Pinpoint the cell where the given text exists, returning its (x, y) midpoint coordinate. 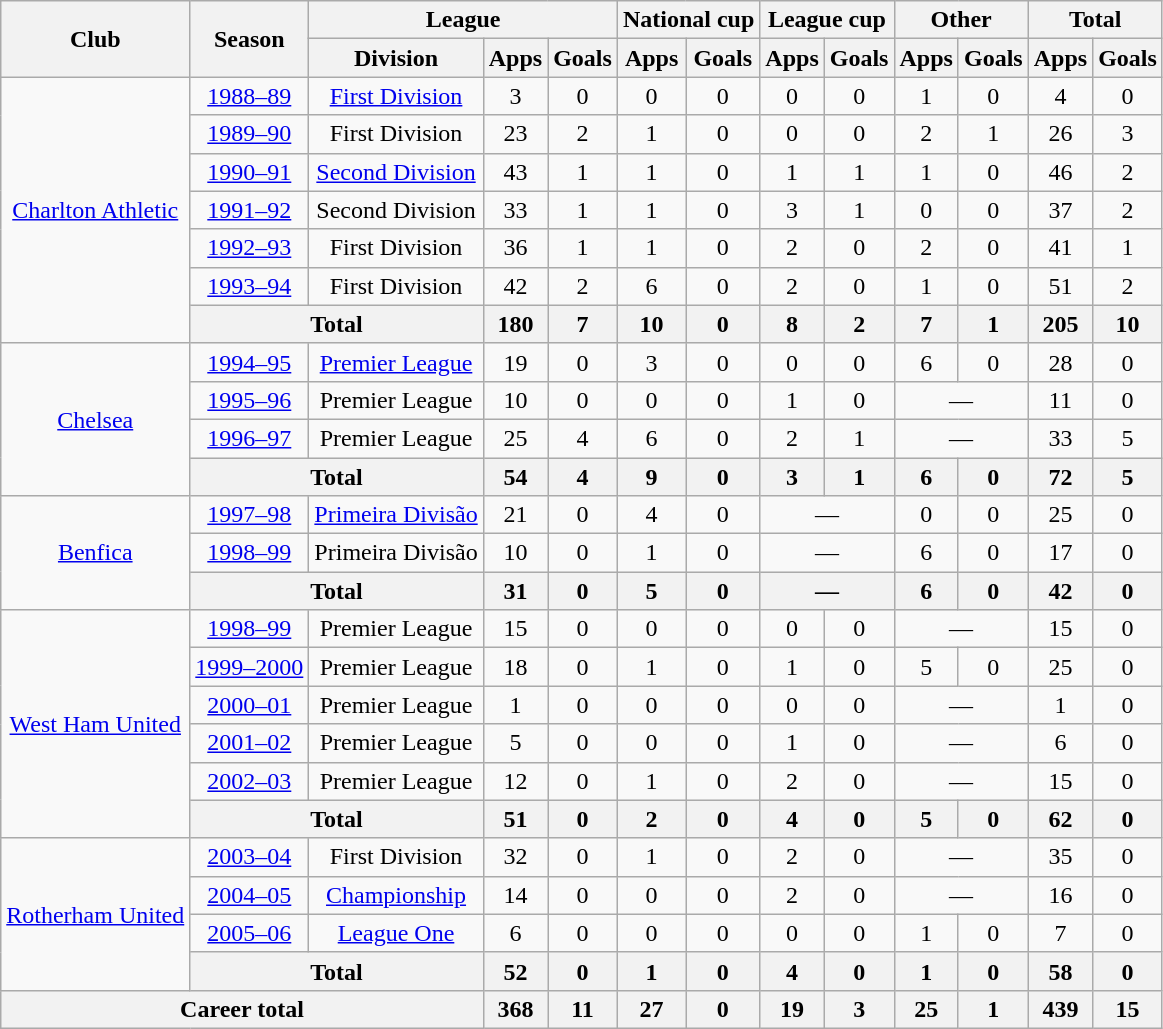
1991–92 (250, 210)
League cup (827, 20)
180 (515, 324)
Season (250, 39)
16 (1060, 895)
Charlton Athletic (96, 210)
2004–05 (250, 895)
31 (515, 591)
28 (1060, 362)
1992–93 (250, 248)
54 (515, 477)
14 (515, 895)
1988–89 (250, 96)
West Ham United (96, 724)
1996–97 (250, 438)
46 (1060, 172)
21 (515, 515)
2001–02 (250, 743)
41 (1060, 248)
32 (515, 857)
72 (1060, 477)
2005–06 (250, 933)
Benfica (96, 553)
8 (792, 324)
17 (1060, 553)
36 (515, 248)
1990–91 (250, 172)
205 (1060, 324)
439 (1060, 1009)
1989–90 (250, 134)
1994–95 (250, 362)
2002–03 (250, 781)
12 (515, 781)
2003–04 (250, 857)
Rotherham United (96, 914)
Division (396, 58)
18 (515, 667)
Career total (242, 1009)
52 (515, 971)
Club (96, 39)
62 (1060, 819)
National cup (688, 20)
27 (651, 1009)
9 (651, 477)
1999–2000 (250, 667)
League (464, 20)
2000–01 (250, 705)
1997–98 (250, 515)
37 (1060, 210)
Championship (396, 895)
23 (515, 134)
Other (961, 20)
368 (515, 1009)
35 (1060, 857)
43 (515, 172)
58 (1060, 971)
Chelsea (96, 419)
26 (1060, 134)
League One (396, 933)
1993–94 (250, 286)
1995–96 (250, 400)
